Provide the [x, y] coordinate of the cell's center where the given text is located.  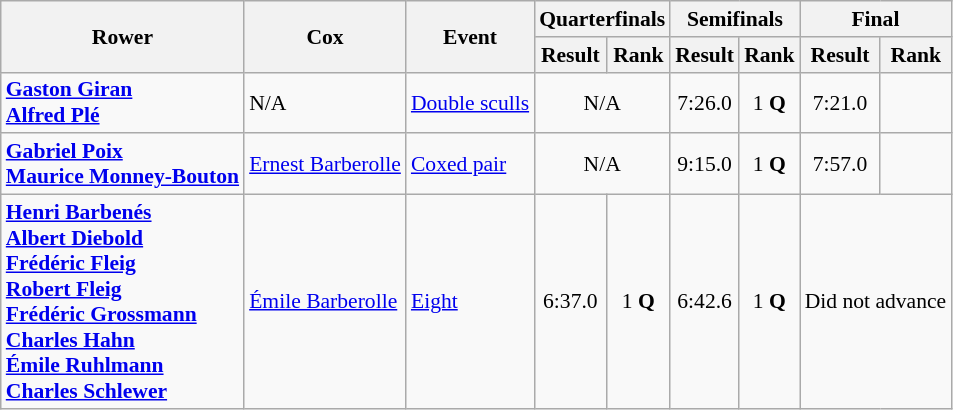
6:42.6 [704, 302]
Rower [122, 36]
Cox [325, 36]
Final [876, 19]
Did not advance [876, 302]
7:57.0 [840, 164]
Event [470, 36]
6:37.0 [570, 302]
7:21.0 [840, 102]
7:26.0 [704, 102]
Semifinals [734, 19]
Gaston Giran Alfred Plé [122, 102]
Gabriel Poix Maurice Monney-Bouton [122, 164]
Ernest Barberolle [325, 164]
Henri Barbenés Albert Diebold Frédéric Fleig Robert Fleig Frédéric Grossmann Charles Hahn Émile Ruhlmann Charles Schlewer [122, 302]
Émile Barberolle [325, 302]
Double sculls [470, 102]
9:15.0 [704, 164]
Quarterfinals [602, 19]
Eight [470, 302]
Coxed pair [470, 164]
